Pinpoint the cell where the given text exists, returning its (x, y) midpoint coordinate. 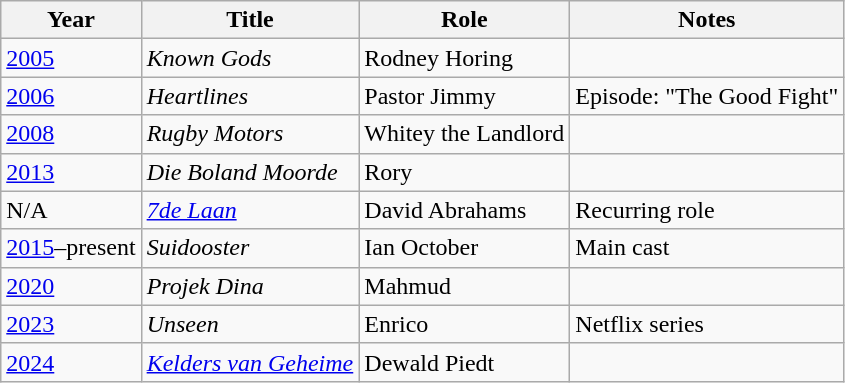
Enrico (464, 324)
Ian October (464, 248)
Main cast (707, 248)
N/A (71, 210)
Die Boland Moorde (250, 172)
Dewald Piedt (464, 362)
Unseen (250, 324)
Rugby Motors (250, 134)
Whitey the Landlord (464, 134)
Notes (707, 20)
2008 (71, 134)
2015–present (71, 248)
Known Gods (250, 58)
Kelders van Geheime (250, 362)
2013 (71, 172)
Suidooster (250, 248)
Title (250, 20)
2024 (71, 362)
Rodney Horing (464, 58)
Mahmud (464, 286)
2005 (71, 58)
Pastor Jimmy (464, 96)
2006 (71, 96)
Projek Dina (250, 286)
Heartlines (250, 96)
2023 (71, 324)
Netflix series (707, 324)
Year (71, 20)
2020 (71, 286)
David Abrahams (464, 210)
Rory (464, 172)
Role (464, 20)
Episode: "The Good Fight" (707, 96)
7de Laan (250, 210)
Recurring role (707, 210)
